Detect which cell encompasses the target text, then output its [x, y] center coordinate. 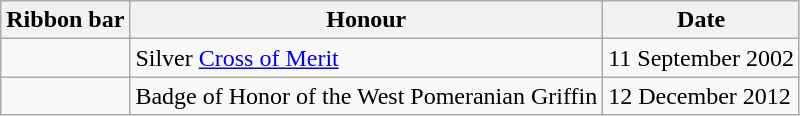
11 September 2002 [702, 58]
12 December 2012 [702, 96]
Ribbon bar [66, 20]
Honour [366, 20]
Silver Cross of Merit [366, 58]
Date [702, 20]
Badge of Honor of the West Pomeranian Griffin [366, 96]
